Locate the cell with the specified text and output its (x, y) center coordinate. 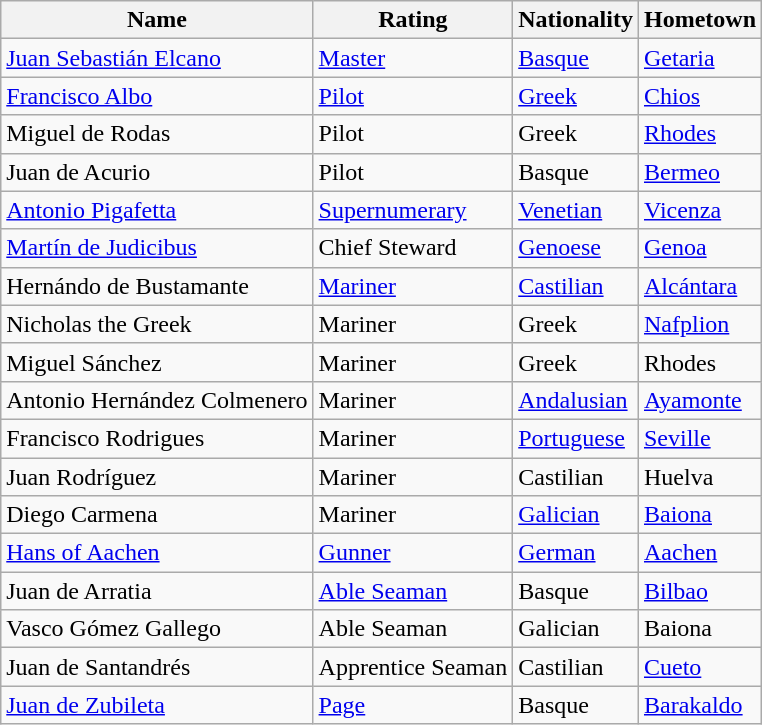
Hometown (700, 20)
Getaria (700, 58)
Bilbao (700, 591)
Juan Sebastián Elcano (157, 58)
Cueto (700, 667)
Chios (700, 96)
Name (157, 20)
Rating (413, 20)
Antonio Pigafetta (157, 210)
Apprentice Seaman (413, 667)
Genoese (576, 248)
Diego Carmena (157, 515)
Juan de Santandrés (157, 667)
Ayamonte (700, 400)
Chief Steward (413, 248)
Miguel de Rodas (157, 134)
Huelva (700, 477)
Antonio Hernández Colmenero (157, 400)
Miguel Sánchez (157, 362)
Page (413, 705)
Aachen (700, 553)
Hernándo de Bustamante (157, 286)
Juan Rodríguez (157, 477)
Juan de Acurio (157, 172)
Seville (700, 438)
Venetian (576, 210)
German (576, 553)
Andalusian (576, 400)
Vasco Gómez Gallego (157, 629)
Nafplion (700, 324)
Gunner (413, 553)
Alcántara (700, 286)
Nationality (576, 20)
Francisco Albo (157, 96)
Genoa (700, 248)
Bermeo (700, 172)
Martín de Judicibus (157, 248)
Hans of Aachen (157, 553)
Master (413, 58)
Portuguese (576, 438)
Juan de Arratia (157, 591)
Vicenza (700, 210)
Nicholas the Greek (157, 324)
Francisco Rodrigues (157, 438)
Juan de Zubileta (157, 705)
Supernumerary (413, 210)
Barakaldo (700, 705)
